Identify which cell holds the provided text, then report its (x, y) central coordinate. 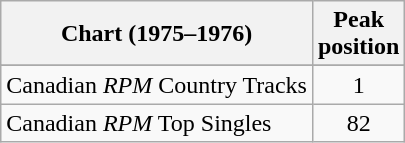
Chart (1975–1976) (157, 34)
Canadian RPM Country Tracks (157, 85)
Canadian RPM Top Singles (157, 123)
1 (358, 85)
82 (358, 123)
Peakposition (358, 34)
